Provide the [x, y] coordinate of the cell's center where the given text is located.  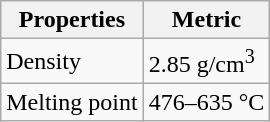
Density [72, 62]
Melting point [72, 102]
476–635 °C [206, 102]
2.85 g/cm3 [206, 62]
Metric [206, 20]
Properties [72, 20]
